Find where the given text appears and provide that cell's center as (x, y) coordinate. 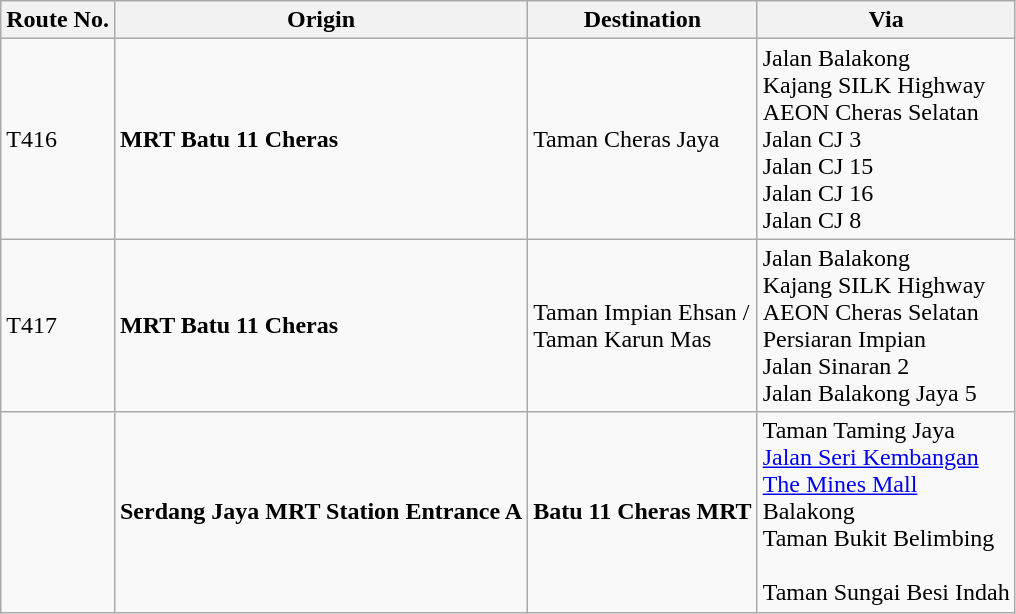
Taman Impian Ehsan /Taman Karun Mas (643, 326)
Via (886, 20)
T417 (58, 326)
Serdang Jaya MRT Station Entrance A (320, 512)
Jalan Balakong Kajang SILK HighwayAEON Cheras SelatanPersiaran ImpianJalan Sinaran 2Jalan Balakong Jaya 5 (886, 326)
Jalan Balakong Kajang SILK HighwayAEON Cheras SelatanJalan CJ 3Jalan CJ 15Jalan CJ 16Jalan CJ 8 (886, 139)
Route No. (58, 20)
Batu 11 Cheras MRT (643, 512)
Taman Cheras Jaya (643, 139)
Taman Taming JayaJalan Seri KembanganThe Mines MallBalakongTaman Bukit BelimbingTaman Sungai Besi Indah (886, 512)
Origin (320, 20)
T416 (58, 139)
Destination (643, 20)
